Capture the cell that displays the provided text and extract its (x, y) central coordinate. 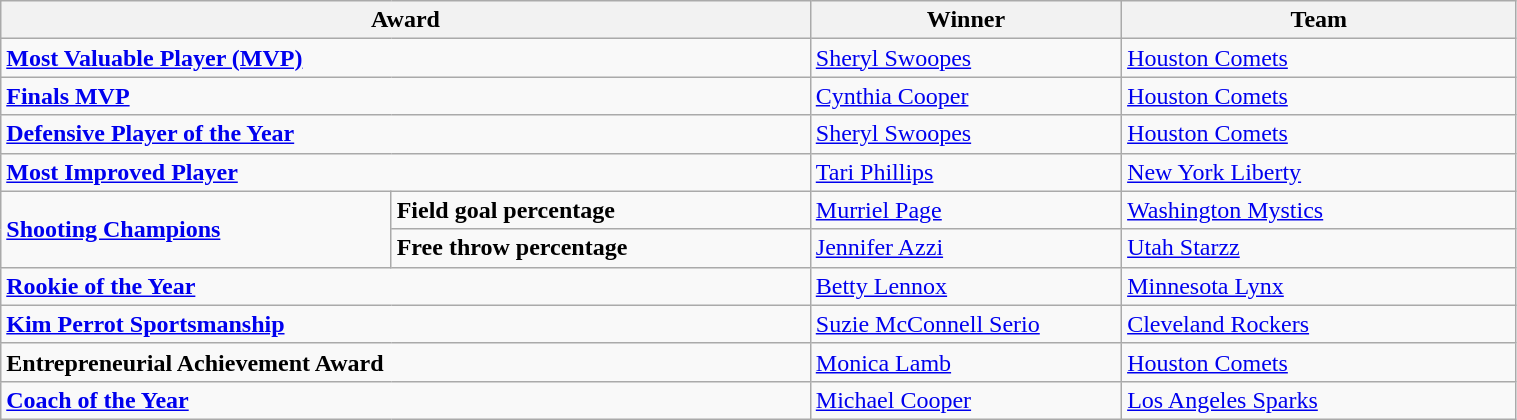
Kim Perrot Sportsmanship (406, 324)
Team (1319, 20)
New York Liberty (1319, 172)
Tari Phillips (966, 172)
Utah Starzz (1319, 248)
Free throw percentage (600, 248)
Betty Lennox (966, 286)
Field goal percentage (600, 210)
Murriel Page (966, 210)
Washington Mystics (1319, 210)
Most Valuable Player (MVP) (406, 58)
Minnesota Lynx (1319, 286)
Jennifer Azzi (966, 248)
Coach of the Year (406, 400)
Michael Cooper (966, 400)
Shooting Champions (196, 229)
Rookie of the Year (406, 286)
Suzie McConnell Serio (966, 324)
Finals MVP (406, 96)
Entrepreneurial Achievement Award (406, 362)
Cynthia Cooper (966, 96)
Defensive Player of the Year (406, 134)
Winner (966, 20)
Award (406, 20)
Most Improved Player (406, 172)
Cleveland Rockers (1319, 324)
Los Angeles Sparks (1319, 400)
Monica Lamb (966, 362)
